Identify which cell holds the provided text, then report its (x, y) central coordinate. 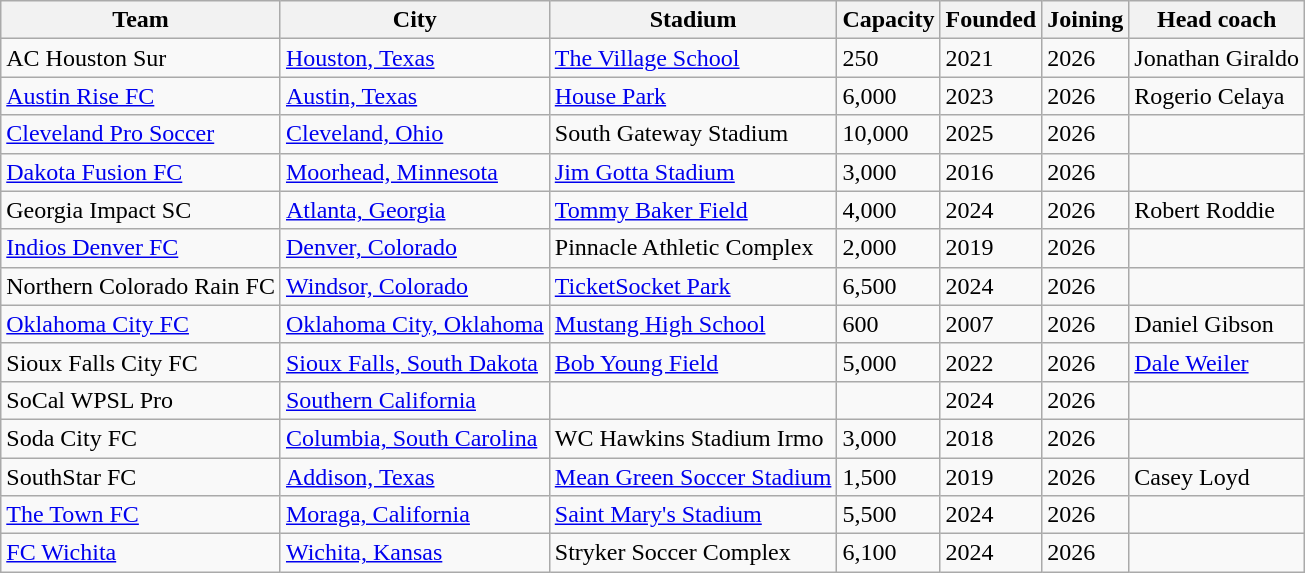
Joining (1086, 20)
Austin, Texas (414, 96)
6,100 (888, 553)
2021 (991, 58)
The Village School (693, 58)
Team (141, 20)
Stryker Soccer Complex (693, 553)
Pinnacle Athletic Complex (693, 248)
Oklahoma City FC (141, 324)
Cleveland, Ohio (414, 134)
Mustang High School (693, 324)
The Town FC (141, 515)
Tommy Baker Field (693, 210)
Jonathan Giraldo (1217, 58)
South Gateway Stadium (693, 134)
10,000 (888, 134)
Casey Loyd (1217, 477)
2023 (991, 96)
Bob Young Field (693, 362)
Mean Green Soccer Stadium (693, 477)
Wichita, Kansas (414, 553)
Sioux Falls, South Dakota (414, 362)
2016 (991, 172)
Indios Denver FC (141, 248)
FC Wichita (141, 553)
Saint Mary's Stadium (693, 515)
Denver, Colorado (414, 248)
Oklahoma City, Oklahoma (414, 324)
Houston, Texas (414, 58)
Stadium (693, 20)
4,000 (888, 210)
Rogerio Celaya (1217, 96)
Daniel Gibson (1217, 324)
6,500 (888, 286)
Addison, Texas (414, 477)
Moraga, California (414, 515)
Dakota Fusion FC (141, 172)
Robert Roddie (1217, 210)
Jim Gotta Stadium (693, 172)
Windsor, Colorado (414, 286)
Austin Rise FC (141, 96)
6,000 (888, 96)
Moorhead, Minnesota (414, 172)
Southern California (414, 400)
Head coach (1217, 20)
5,500 (888, 515)
City (414, 20)
2018 (991, 438)
2,000 (888, 248)
Capacity (888, 20)
2022 (991, 362)
Columbia, South Carolina (414, 438)
Georgia Impact SC (141, 210)
2007 (991, 324)
Cleveland Pro Soccer (141, 134)
Atlanta, Georgia (414, 210)
Dale Weiler (1217, 362)
TicketSocket Park (693, 286)
House Park (693, 96)
Soda City FC (141, 438)
SouthStar FC (141, 477)
1,500 (888, 477)
Founded (991, 20)
5,000 (888, 362)
Northern Colorado Rain FC (141, 286)
2025 (991, 134)
SoCal WPSL Pro (141, 400)
250 (888, 58)
AC Houston Sur (141, 58)
600 (888, 324)
WC Hawkins Stadium Irmo (693, 438)
Sioux Falls City FC (141, 362)
